From the cell containing the given text, extract its center point as (X, Y) coordinate. 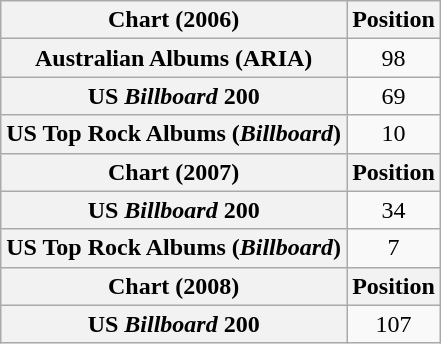
69 (394, 96)
Chart (2008) (174, 286)
Chart (2007) (174, 172)
98 (394, 58)
Australian Albums (ARIA) (174, 58)
Chart (2006) (174, 20)
107 (394, 324)
34 (394, 210)
7 (394, 248)
10 (394, 134)
